From the cell containing the given text, extract its center point as [x, y] coordinate. 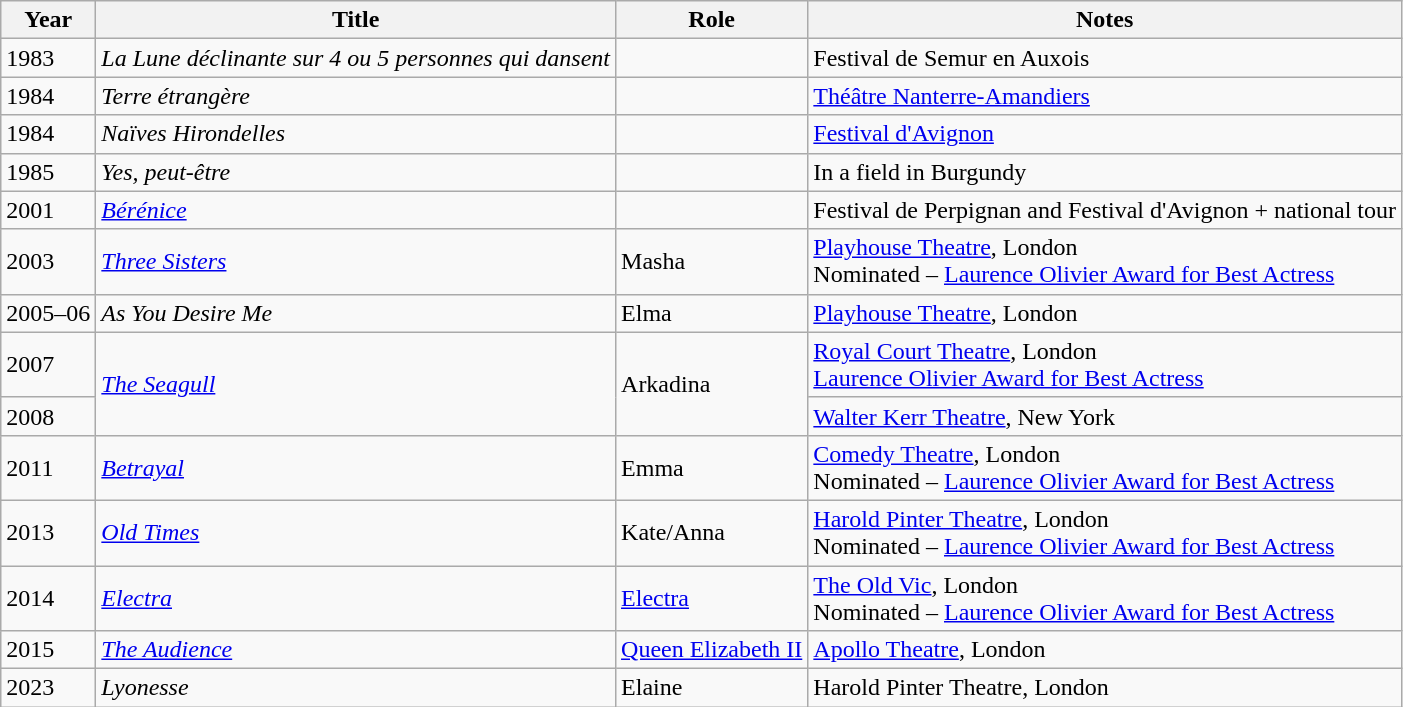
Playhouse Theatre, London [1105, 313]
Walter Kerr Theatre, New York [1105, 416]
Old Times [356, 532]
Festival d'Avignon [1105, 134]
Role [712, 20]
Harold Pinter Theatre, LondonNominated – Laurence Olivier Award for Best Actress [1105, 532]
Playhouse Theatre, LondonNominated – Laurence Olivier Award for Best Actress [1105, 262]
2015 [48, 650]
Festival de Semur en Auxois [1105, 58]
Royal Court Theatre, LondonLaurence Olivier Award for Best Actress [1105, 364]
In a field in Burgundy [1105, 172]
Year [48, 20]
Emma [712, 468]
Arkadina [712, 384]
Yes, peut-être [356, 172]
Lyonesse [356, 688]
The Audience [356, 650]
2005–06 [48, 313]
2003 [48, 262]
Notes [1105, 20]
Kate/Anna [712, 532]
The Old Vic, LondonNominated – Laurence Olivier Award for Best Actress [1105, 598]
2011 [48, 468]
Bérénice [356, 210]
Elma [712, 313]
Betrayal [356, 468]
2008 [48, 416]
2013 [48, 532]
As You Desire Me [356, 313]
Three Sisters [356, 262]
The Seagull [356, 384]
1983 [48, 58]
2023 [48, 688]
Comedy Theatre, LondonNominated – Laurence Olivier Award for Best Actress [1105, 468]
Harold Pinter Theatre, London [1105, 688]
Naïves Hirondelles [356, 134]
Festival de Perpignan and Festival d'Avignon + national tour [1105, 210]
2007 [48, 364]
La Lune déclinante sur 4 ou 5 personnes qui dansent [356, 58]
Terre étrangère [356, 96]
1985 [48, 172]
2014 [48, 598]
Masha [712, 262]
Title [356, 20]
Théâtre Nanterre-Amandiers [1105, 96]
Elaine [712, 688]
Apollo Theatre, London [1105, 650]
Queen Elizabeth II [712, 650]
2001 [48, 210]
